Scan for the cell matching the given text and deliver its [x, y] coordinate at center. 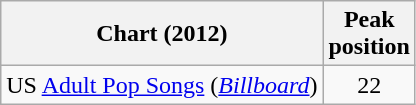
22 [369, 85]
US Adult Pop Songs (Billboard) [162, 85]
Chart (2012) [162, 34]
Peakposition [369, 34]
